Search for the cell housing the specified text and yield its [x, y] center coordinate. 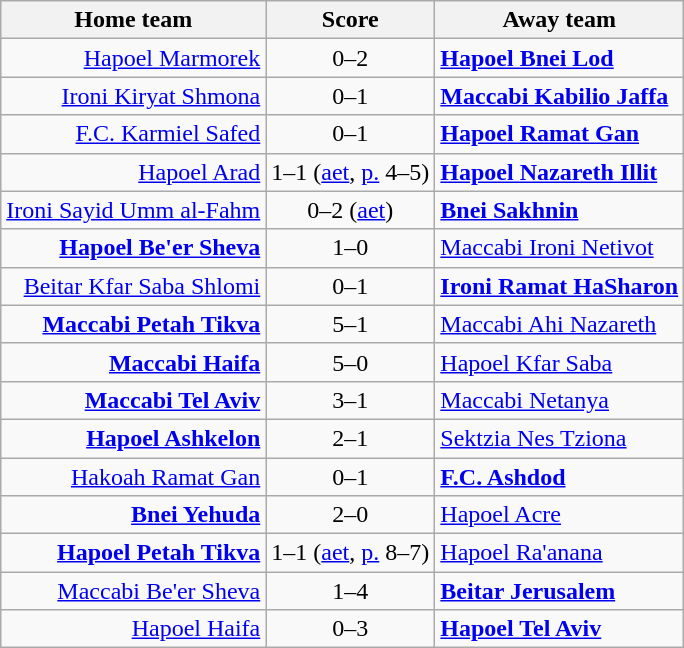
Hapoel Kfar Saba [560, 362]
Ironi Kiryat Shmona [134, 96]
Hapoel Haifa [134, 629]
1–4 [350, 591]
Beitar Kfar Saba Shlomi [134, 286]
Maccabi Petah Tikva [134, 324]
Hapoel Nazareth Illit [560, 172]
Hapoel Arad [134, 172]
Maccabi Netanya [560, 400]
Maccabi Ironi Netivot [560, 248]
Ironi Sayid Umm al-Fahm [134, 210]
Beitar Jerusalem [560, 591]
2–0 [350, 515]
Hapoel Bnei Lod [560, 58]
1–1 (aet, p. 8–7) [350, 553]
Hapoel Ramat Gan [560, 134]
Hapoel Marmorek [134, 58]
0–2 (aet) [350, 210]
Home team [134, 20]
Maccabi Kabilio Jaffa [560, 96]
Maccabi Be'er Sheva [134, 591]
Maccabi Ahi Nazareth [560, 324]
Maccabi Tel Aviv [134, 400]
2–1 [350, 438]
Score [350, 20]
3–1 [350, 400]
Hapoel Tel Aviv [560, 629]
F.C. Karmiel Safed [134, 134]
Maccabi Haifa [134, 362]
Bnei Yehuda [134, 515]
Ironi Ramat HaSharon [560, 286]
Hapoel Ashkelon [134, 438]
Hapoel Be'er Sheva [134, 248]
5–0 [350, 362]
1–1 (aet, p. 4–5) [350, 172]
F.C. Ashdod [560, 477]
Sektzia Nes Tziona [560, 438]
Hakoah Ramat Gan [134, 477]
1–0 [350, 248]
Hapoel Ra'anana [560, 553]
5–1 [350, 324]
Hapoel Petah Tikva [134, 553]
0–2 [350, 58]
Away team [560, 20]
0–3 [350, 629]
Hapoel Acre [560, 515]
Bnei Sakhnin [560, 210]
